Capture the cell that displays the provided text and extract its (x, y) central coordinate. 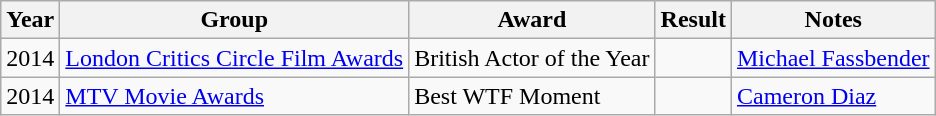
Group (234, 20)
Notes (833, 20)
MTV Movie Awards (234, 96)
British Actor of the Year (532, 58)
London Critics Circle Film Awards (234, 58)
Result (693, 20)
Michael Fassbender (833, 58)
Cameron Diaz (833, 96)
Award (532, 20)
Best WTF Moment (532, 96)
Year (30, 20)
